Locate the cell with the specified text and output its (x, y) center coordinate. 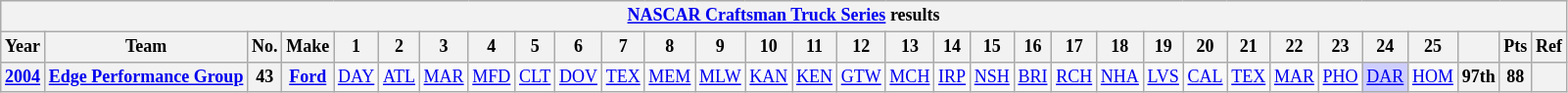
Make (308, 47)
6 (579, 47)
NASCAR Craftsman Truck Series results (784, 16)
3 (444, 47)
97th (1479, 76)
2004 (24, 76)
9 (721, 47)
21 (1249, 47)
DAR (1385, 76)
2 (400, 47)
25 (1434, 47)
PHO (1340, 76)
43 (264, 76)
NSH (991, 76)
DOV (579, 76)
16 (1032, 47)
19 (1164, 47)
17 (1074, 47)
GTW (861, 76)
Year (24, 47)
Edge Performance Group (145, 76)
MCH (910, 76)
1 (356, 47)
22 (1295, 47)
18 (1120, 47)
KEN (815, 76)
11 (815, 47)
15 (991, 47)
IRP (952, 76)
5 (535, 47)
23 (1340, 47)
20 (1205, 47)
13 (910, 47)
8 (670, 47)
CLT (535, 76)
24 (1385, 47)
MFD (492, 76)
HOM (1434, 76)
DAY (356, 76)
CAL (1205, 76)
No. (264, 47)
12 (861, 47)
MLW (721, 76)
LVS (1164, 76)
10 (769, 47)
KAN (769, 76)
Pts (1516, 47)
Ford (308, 76)
Ref (1549, 47)
Team (145, 47)
88 (1516, 76)
4 (492, 47)
NHA (1120, 76)
14 (952, 47)
7 (623, 47)
RCH (1074, 76)
ATL (400, 76)
BRI (1032, 76)
MEM (670, 76)
